Detect which cell encompasses the target text, then output its [X, Y] center coordinate. 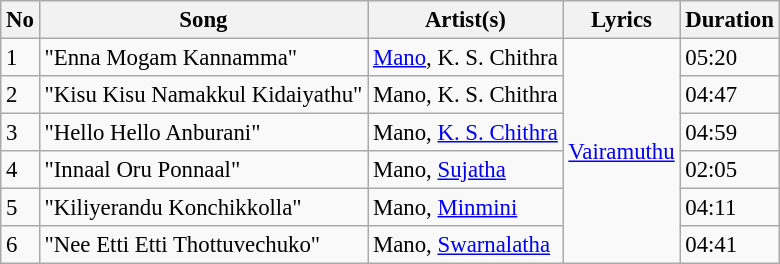
Lyrics [622, 20]
No [20, 20]
"Enna Mogam Kannamma" [203, 58]
"Hello Hello Anburani" [203, 133]
1 [20, 58]
05:20 [730, 58]
5 [20, 208]
"Innaal Oru Ponnaal" [203, 170]
"Kiliyerandu Konchikkolla" [203, 208]
"Nee Etti Etti Thottuvechuko" [203, 245]
04:59 [730, 133]
Mano, Minmini [466, 208]
"Kisu Kisu Namakkul Kidaiyathu" [203, 95]
Song [203, 20]
04:11 [730, 208]
4 [20, 170]
Duration [730, 20]
04:41 [730, 245]
Mano, Swarnalatha [466, 245]
3 [20, 133]
6 [20, 245]
2 [20, 95]
Mano, Sujatha [466, 170]
02:05 [730, 170]
04:47 [730, 95]
Artist(s) [466, 20]
